Detect which cell encompasses the target text, then output its [x, y] center coordinate. 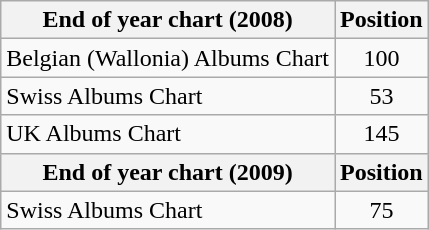
Belgian (Wallonia) Albums Chart [168, 58]
75 [381, 210]
UK Albums Chart [168, 134]
145 [381, 134]
53 [381, 96]
End of year chart (2009) [168, 172]
End of year chart (2008) [168, 20]
100 [381, 58]
